Output the (x, y) coordinate of the center of the cell containing the given text.  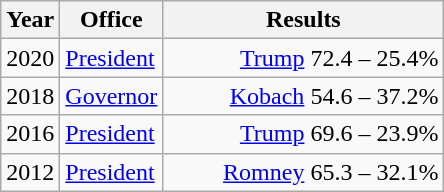
2012 (30, 172)
Governor (112, 96)
Romney 65.3 – 32.1% (304, 172)
Office (112, 20)
2018 (30, 96)
Kobach 54.6 – 37.2% (304, 96)
Trump 72.4 – 25.4% (304, 58)
2016 (30, 134)
Trump 69.6 – 23.9% (304, 134)
2020 (30, 58)
Year (30, 20)
Results (304, 20)
